Identify which cell holds the provided text, then report its [X, Y] central coordinate. 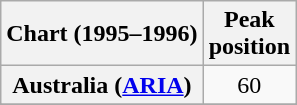
Australia (ARIA) [102, 85]
Peakposition [249, 34]
Chart (1995–1996) [102, 34]
60 [249, 85]
